Scan for the cell matching the given text and deliver its [X, Y] coordinate at center. 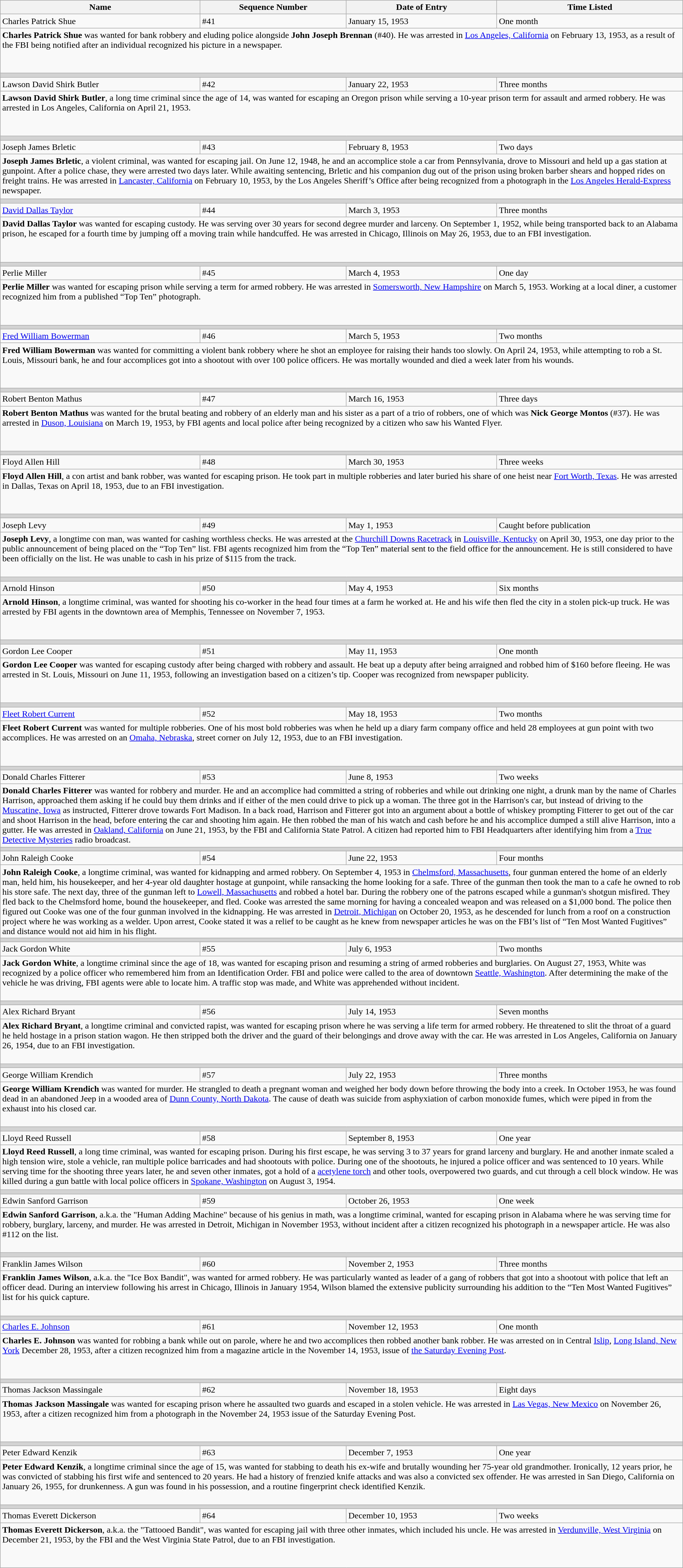
January 22, 1953 [422, 84]
Thomas Everett Dickerson [100, 1516]
March 3, 1953 [422, 210]
July 22, 1953 [422, 1075]
#58 [273, 1138]
November 12, 1953 [422, 1327]
Time Listed [590, 7]
March 5, 1953 [422, 336]
Joseph James Brletic [100, 147]
Floyd Allen Hill [100, 462]
May 4, 1953 [422, 588]
#60 [273, 1264]
#52 [273, 714]
Name [100, 7]
July 6, 1953 [422, 949]
Two days [590, 147]
December 10, 1953 [422, 1516]
November 2, 1953 [422, 1264]
One day [590, 273]
#42 [273, 84]
#55 [273, 949]
George William Krendich [100, 1075]
#62 [273, 1390]
Alex Richard Bryant [100, 1012]
May 18, 1953 [422, 714]
#61 [273, 1327]
Date of Entry [422, 7]
Three weeks [590, 462]
#59 [273, 1201]
Seven months [590, 1012]
March 30, 1953 [422, 462]
Charles Patrick Shue [100, 21]
June 8, 1953 [422, 777]
Sequence Number [273, 7]
Jack Gordon White [100, 949]
#63 [273, 1453]
Gordon Lee Cooper [100, 651]
Arnold Hinson [100, 588]
Lloyd Reed Russell [100, 1138]
November 18, 1953 [422, 1390]
Three days [590, 399]
John Raleigh Cooke [100, 858]
Eight days [590, 1390]
June 22, 1953 [422, 858]
#43 [273, 147]
March 16, 1953 [422, 399]
September 8, 1953 [422, 1138]
#57 [273, 1075]
May 1, 1953 [422, 525]
#54 [273, 858]
One week [590, 1201]
Fred William Bowerman [100, 336]
March 4, 1953 [422, 273]
February 8, 1953 [422, 147]
#64 [273, 1516]
#45 [273, 273]
Perlie Miller [100, 273]
Peter Edward Kenzik [100, 1453]
Six months [590, 588]
#53 [273, 777]
Four months [590, 858]
#56 [273, 1012]
Fleet Robert Current [100, 714]
Joseph Levy [100, 525]
#46 [273, 336]
May 11, 1953 [422, 651]
#47 [273, 399]
Lawson David Shirk Butler [100, 84]
#51 [273, 651]
Caught before publication [590, 525]
#50 [273, 588]
January 15, 1953 [422, 21]
Charles E. Johnson [100, 1327]
December 7, 1953 [422, 1453]
October 26, 1953 [422, 1201]
#44 [273, 210]
#41 [273, 21]
Thomas Jackson Massingale [100, 1390]
Robert Benton Mathus [100, 399]
Franklin James Wilson [100, 1264]
#48 [273, 462]
Donald Charles Fitterer [100, 777]
July 14, 1953 [422, 1012]
#49 [273, 525]
Edwin Sanford Garrison [100, 1201]
David Dallas Taylor [100, 210]
